From the cell containing the given text, extract its center point as [X, Y] coordinate. 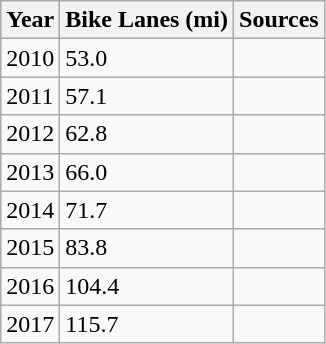
57.1 [147, 96]
2016 [30, 286]
2011 [30, 96]
2010 [30, 58]
2014 [30, 210]
71.7 [147, 210]
Sources [280, 20]
Bike Lanes (mi) [147, 20]
2017 [30, 324]
2013 [30, 172]
2012 [30, 134]
83.8 [147, 248]
Year [30, 20]
2015 [30, 248]
104.4 [147, 286]
115.7 [147, 324]
62.8 [147, 134]
53.0 [147, 58]
66.0 [147, 172]
